Find where the given text appears and provide that cell's center as (X, Y) coordinate. 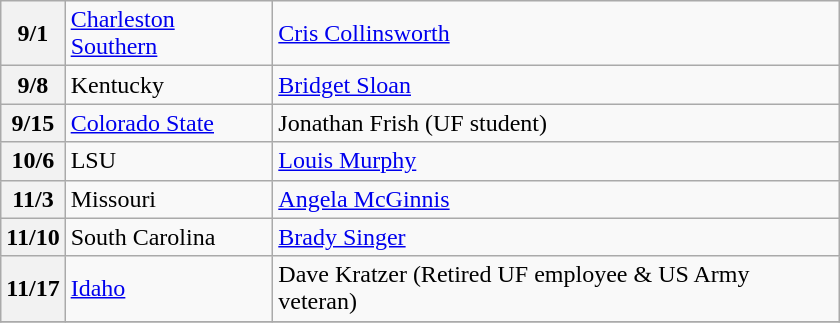
Angela McGinnis (556, 199)
Louis Murphy (556, 161)
10/6 (33, 161)
Charleston Southern (169, 34)
Missouri (169, 199)
9/15 (33, 123)
Bridget Sloan (556, 85)
9/8 (33, 85)
11/17 (33, 288)
9/1 (33, 34)
Brady Singer (556, 237)
Cris Collinsworth (556, 34)
Idaho (169, 288)
Dave Kratzer (Retired UF employee & US Army veteran) (556, 288)
11/3 (33, 199)
Jonathan Frish (UF student) (556, 123)
Kentucky (169, 85)
Colorado State (169, 123)
South Carolina (169, 237)
LSU (169, 161)
11/10 (33, 237)
